Return the [X, Y] coordinate for the center point of the cell that contains the specified text.  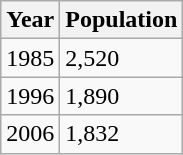
Year [30, 20]
1996 [30, 96]
2006 [30, 134]
Population [122, 20]
2,520 [122, 58]
1,890 [122, 96]
1,832 [122, 134]
1985 [30, 58]
